Output the (X, Y) coordinate of the center of the cell containing the given text.  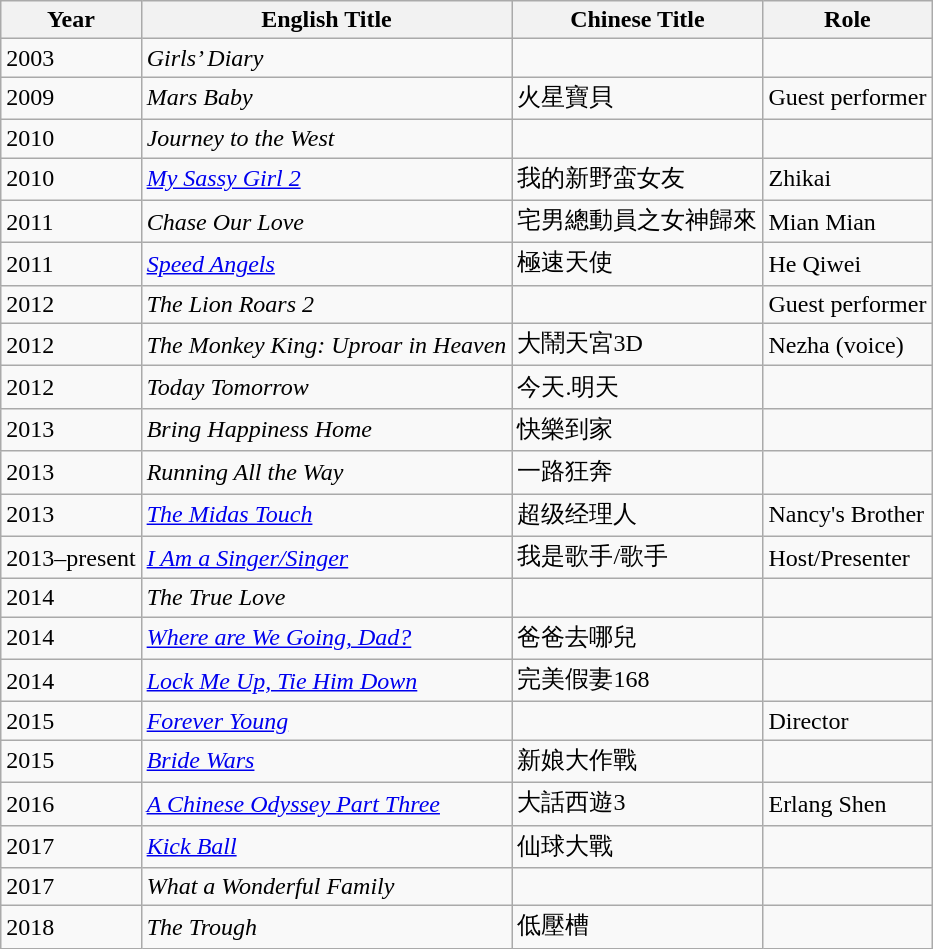
He Qiwei (848, 264)
超级经理人 (638, 516)
快樂到家 (638, 430)
Erlang Shen (848, 804)
Forever Young (326, 721)
Nezha (voice) (848, 344)
Zhikai (848, 180)
我是歌手/歌手 (638, 558)
My Sassy Girl 2 (326, 180)
I Am a Singer/Singer (326, 558)
Host/Presenter (848, 558)
Chase Our Love (326, 222)
仙球大戰 (638, 846)
爸爸去哪兒 (638, 638)
一路狂奔 (638, 472)
Girls’ Diary (326, 58)
火星寶貝 (638, 98)
極速天使 (638, 264)
Year (71, 20)
The True Love (326, 598)
大話西遊3 (638, 804)
2003 (71, 58)
Bring Happiness Home (326, 430)
The Trough (326, 928)
Kick Ball (326, 846)
What a Wonderful Family (326, 887)
English Title (326, 20)
Lock Me Up, Tie Him Down (326, 680)
Running All the Way (326, 472)
2013–present (71, 558)
A Chinese Odyssey Part Three (326, 804)
The Monkey King: Uproar in Heaven (326, 344)
Role (848, 20)
2018 (71, 928)
Where are We Going, Dad? (326, 638)
完美假妻168 (638, 680)
今天.明天 (638, 388)
Director (848, 721)
Nancy's Brother (848, 516)
Mian Mian (848, 222)
The Lion Roars 2 (326, 304)
Speed Angels (326, 264)
2016 (71, 804)
Bride Wars (326, 762)
The Midas Touch (326, 516)
Mars Baby (326, 98)
宅男總動員之女神歸來 (638, 222)
Journey to the West (326, 138)
新娘大作戰 (638, 762)
我的新野蛮女友 (638, 180)
低壓槽 (638, 928)
2009 (71, 98)
大鬧天宮3D (638, 344)
Chinese Title (638, 20)
Today Tomorrow (326, 388)
